Return [x, y] of the center of cell containing provided text 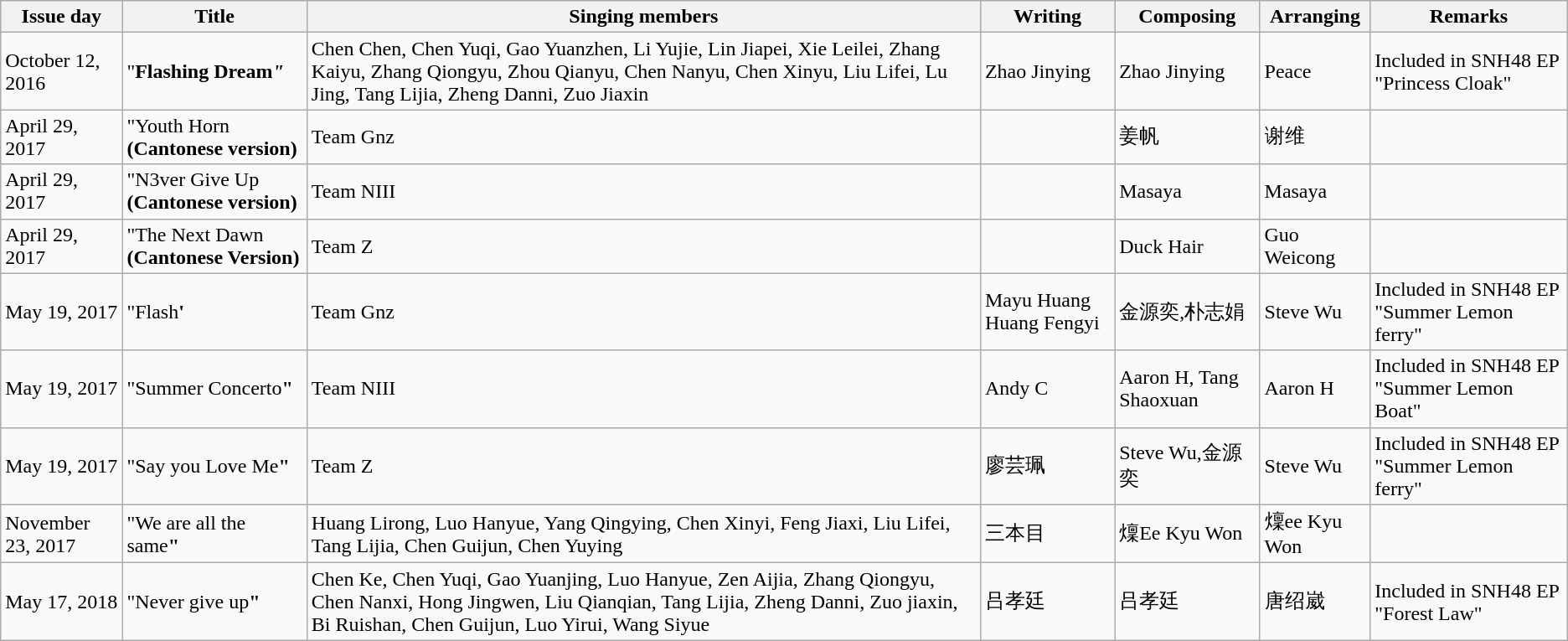
"Summer Concerto" [214, 389]
Included in SNH48 EP "Princess Cloak" [1469, 71]
谢维 [1315, 137]
唐绍崴 [1315, 602]
Mayu Huang Huang Fengyi [1047, 312]
Andy C [1047, 389]
"The Next Dawn (Cantonese Version) [214, 246]
May 17, 2018 [62, 602]
燣Ee Kyu Won [1188, 534]
October 12, 2016 [62, 71]
Included in SNH48 EP "Summer Lemon Boat" [1469, 389]
"Say you Love Me" [214, 466]
Issue day [62, 17]
Peace [1315, 71]
燣ee Kyu Won [1315, 534]
Duck Hair [1188, 246]
Composing [1188, 17]
Title [214, 17]
Remarks [1469, 17]
Huang Lirong, Luo Hanyue, Yang Qingying, Chen Xinyi, Feng Jiaxi, Liu Lifei, Tang Lijia, Chen Guijun, Chen Yuying [643, 534]
Writing [1047, 17]
Arranging [1315, 17]
姜帆 [1188, 137]
三本目 [1047, 534]
Aaron H [1315, 389]
Included in SNH48 EP "Forest Law" [1469, 602]
"We are all the same" [214, 534]
Singing members [643, 17]
Steve Wu,金源奕 [1188, 466]
金源奕,朴志娟 [1188, 312]
Aaron H, Tang Shaoxuan [1188, 389]
November 23, 2017 [62, 534]
"Flash' [214, 312]
廖芸珮 [1047, 466]
Guo Weicong [1315, 246]
"Never give up" [214, 602]
"Youth Horn (Cantonese version) [214, 137]
"Flashing Dream" [214, 71]
"N3ver Give Up (Cantonese version) [214, 191]
